Output the (X, Y) coordinate of the center of the cell containing the given text.  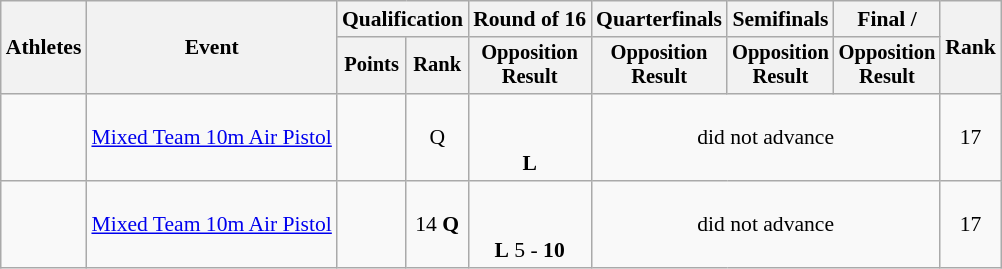
Round of 16 (530, 19)
L (530, 138)
Athletes (44, 48)
Event (211, 48)
Final / (888, 19)
Quarterfinals (659, 19)
Q (437, 138)
14 Q (437, 224)
L 5 - 10 (530, 224)
Qualification (402, 19)
Points (372, 66)
Semifinals (780, 19)
